Output the [x, y] coordinate of the center of the cell containing the given text.  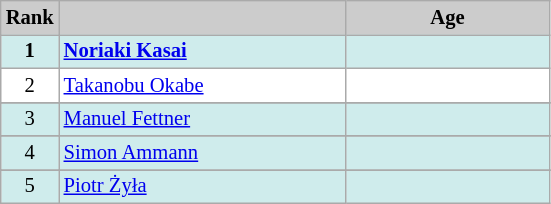
3 [30, 119]
Manuel Fettner [202, 119]
Piotr Żyła [202, 186]
4 [30, 153]
Takanobu Okabe [202, 85]
1 [30, 51]
Noriaki Kasai [202, 51]
Simon Ammann [202, 153]
Rank [30, 17]
5 [30, 186]
Age [448, 17]
2 [30, 85]
